Extract the [X, Y] coordinate from the center of the cell holding the provided text.  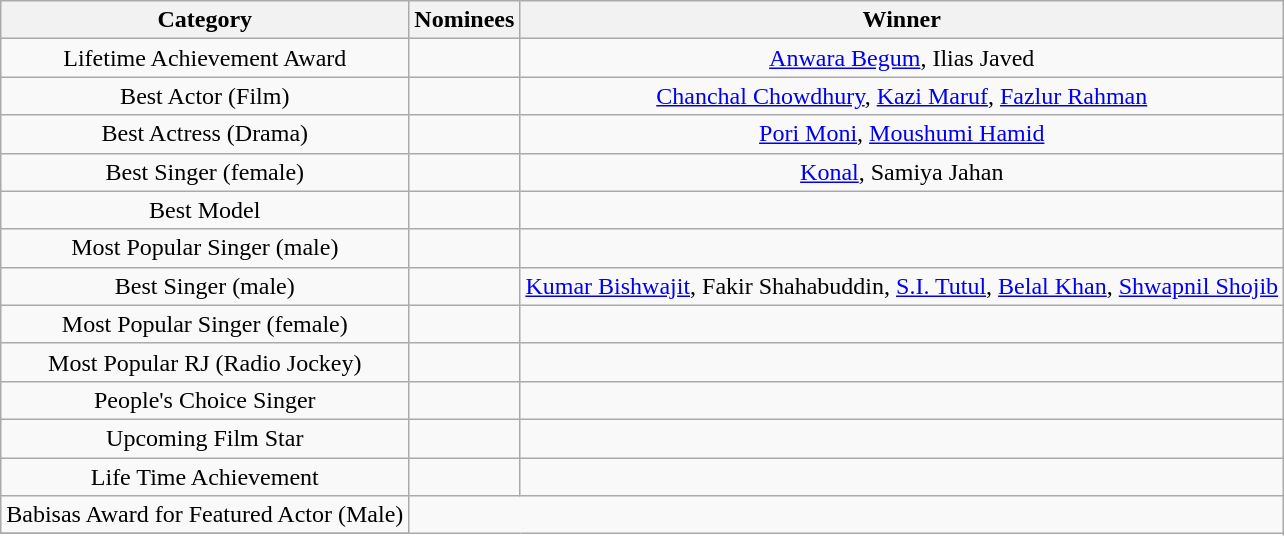
Best Singer (female) [205, 172]
Konal, Samiya Jahan [902, 172]
Nominees [464, 20]
Best Singer (male) [205, 286]
Best Actress (Drama) [205, 134]
Best Actor (Film) [205, 96]
Winner [902, 20]
Life Time Achievement [205, 477]
Chanchal Chowdhury, Kazi Maruf, Fazlur Rahman [902, 96]
Category [205, 20]
Babisas Award for Featured Actor (Male) [205, 515]
Most Popular Singer (female) [205, 324]
Kumar Bishwajit, Fakir Shahabuddin, S.I. Tutul, Belal Khan, Shwapnil Shojib [902, 286]
Lifetime Achievement Award [205, 58]
Best Model [205, 210]
Anwara Begum, Ilias Javed [902, 58]
Upcoming Film Star [205, 438]
Most Popular RJ (Radio Jockey) [205, 362]
People's Choice Singer [205, 400]
Most Popular Singer (male) [205, 248]
Pori Moni, Moushumi Hamid [902, 134]
